Pinpoint the cell where the given text exists, returning its [X, Y] midpoint coordinate. 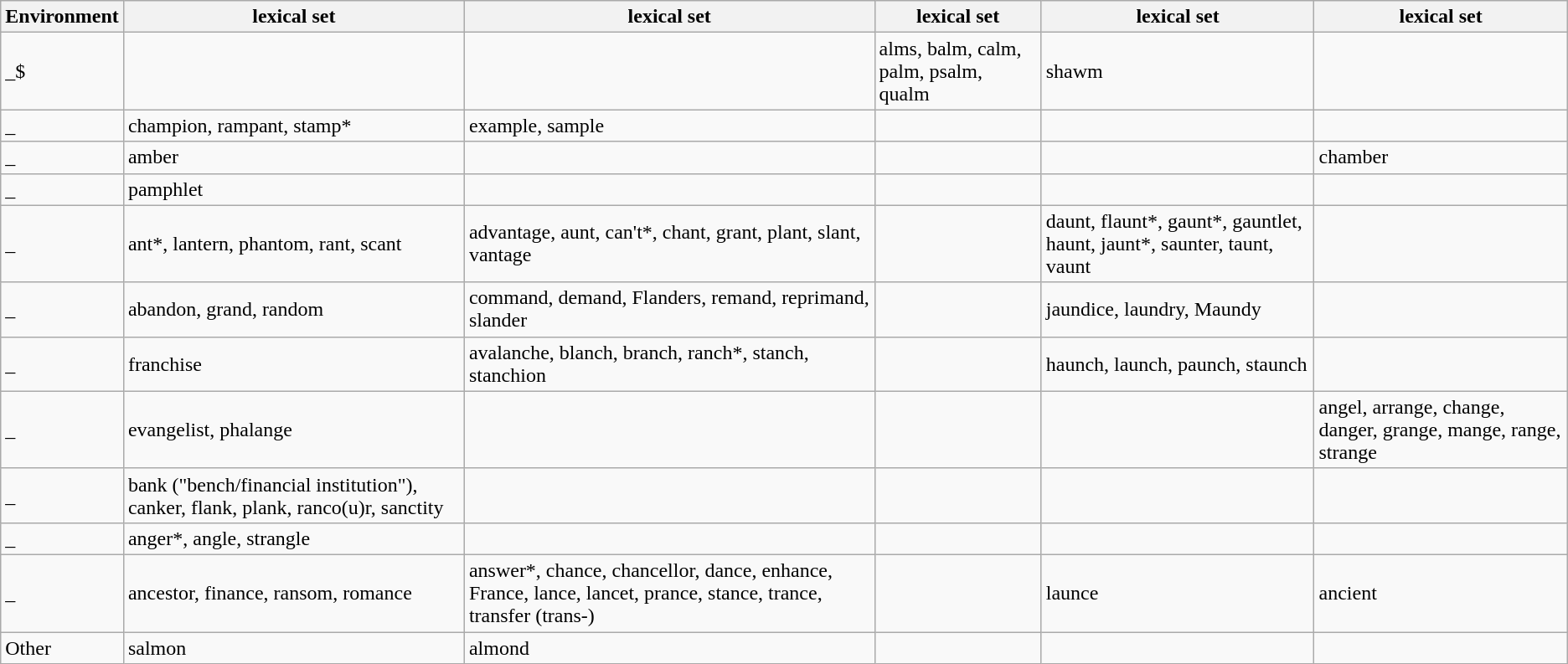
alms, balm, calm, palm, psalm, qualm [958, 71]
advantage, aunt, can't*, chant, grant, plant, slant, vantage [669, 244]
evangelist, phalange [293, 430]
example, sample [669, 126]
salmon [293, 647]
daunt, flaunt*, gaunt*, gauntlet, haunt, jaunt*, saunter, taunt, vaunt [1178, 244]
bank ("bench/financial institution"), canker, flank, plank, ranco(u)r, sanctity [293, 496]
avalanche, blanch, branch, ranch*, stanch, stanchion [669, 363]
abandon, grand, random [293, 310]
command, demand, Flanders, remand, reprimand, slander [669, 310]
franchise [293, 363]
ancestor, finance, ransom, romance [293, 593]
pamphlet [293, 189]
chamber [1441, 157]
anger*, angle, strangle [293, 538]
ancient [1441, 593]
haunch, launch, paunch, staunch [1178, 363]
ant*, lantern, phantom, rant, scant [293, 244]
answer*, chance, chancellor, dance, enhance, France, lance, lancet, prance, stance, trance, transfer (trans-) [669, 593]
amber [293, 157]
launce [1178, 593]
shawm [1178, 71]
Other [62, 647]
champion, rampant, stamp* [293, 126]
jaundice, laundry, Maundy [1178, 310]
almond [669, 647]
angel, arrange, change, danger, grange, mange, range, strange [1441, 430]
Environment [62, 17]
_$ [62, 71]
